Return the [x, y] coordinate for the center point of the cell that contains the specified text.  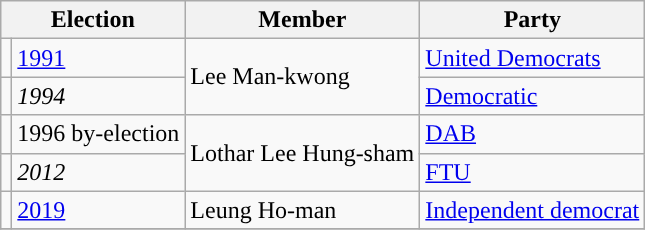
1994 [98, 96]
1991 [98, 58]
2012 [98, 172]
1996 by-election [98, 134]
Party [532, 20]
Lee Man-kwong [302, 77]
2019 [98, 210]
Independent democrat [532, 210]
Member [302, 20]
Election [93, 20]
FTU [532, 172]
United Democrats [532, 58]
DAB [532, 134]
Leung Ho-man [302, 210]
Democratic [532, 96]
Lothar Lee Hung-sham [302, 153]
